Return (X, Y) of the center of cell containing provided text 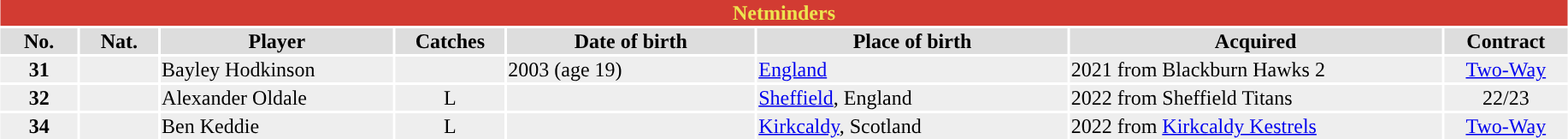
Bayley Hodkinson (277, 69)
2022 from Sheffield Titans (1255, 98)
32 (39, 98)
Netminders (783, 13)
Contract (1506, 41)
2022 from Kirkcaldy Kestrels (1255, 126)
Kirkcaldy, Scotland (912, 126)
Catches (450, 41)
Player (277, 41)
Alexander Oldale (277, 98)
Ben Keddie (277, 126)
Sheffield, England (912, 98)
Date of birth (631, 41)
No. (39, 41)
2003 (age 19) (631, 69)
Nat. (120, 41)
England (912, 69)
Acquired (1255, 41)
31 (39, 69)
34 (39, 126)
2021 from Blackburn Hawks 2 (1255, 69)
22/23 (1506, 98)
Place of birth (912, 41)
